Return (x, y) of the center of cell containing provided text 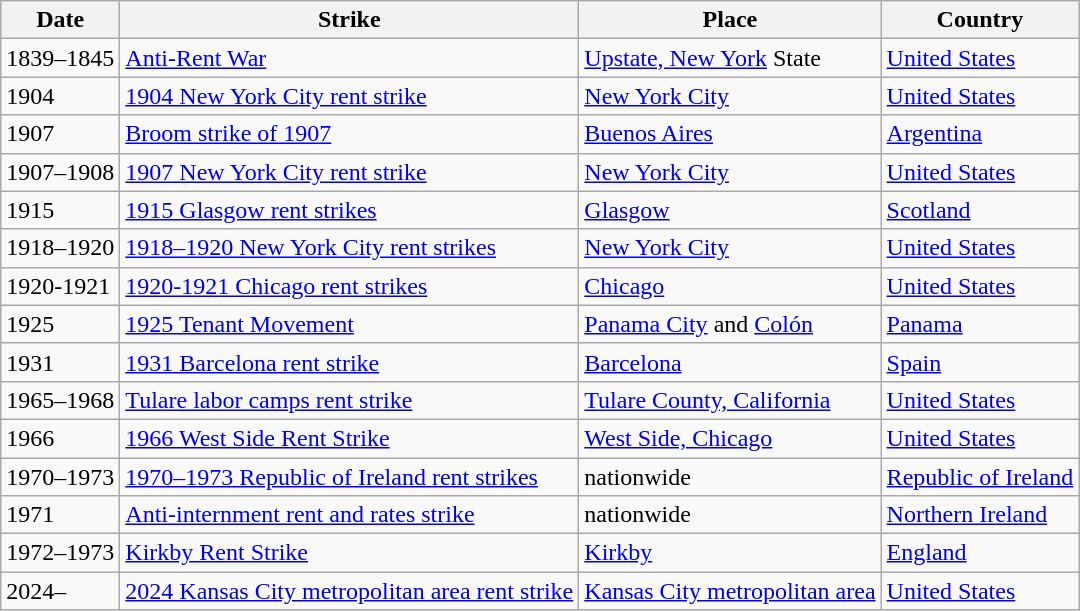
Glasgow (730, 210)
1907–1908 (60, 172)
England (980, 553)
Panama City and Colón (730, 324)
Broom strike of 1907 (350, 134)
Kirkby (730, 553)
1966 West Side Rent Strike (350, 438)
1920-1921 (60, 286)
Kirkby Rent Strike (350, 553)
Country (980, 20)
1839–1845 (60, 58)
2024 Kansas City metropolitan area rent strike (350, 591)
1966 (60, 438)
1918–1920 (60, 248)
Republic of Ireland (980, 477)
1931 Barcelona rent strike (350, 362)
Kansas City metropolitan area (730, 591)
1915 Glasgow rent strikes (350, 210)
Anti-Rent War (350, 58)
1925 (60, 324)
Tulare County, California (730, 400)
West Side, Chicago (730, 438)
Strike (350, 20)
1931 (60, 362)
1904 (60, 96)
1972–1973 (60, 553)
Northern Ireland (980, 515)
Spain (980, 362)
1907 (60, 134)
1918–1920 New York City rent strikes (350, 248)
Anti-internment rent and rates strike (350, 515)
Tulare labor camps rent strike (350, 400)
1904 New York City rent strike (350, 96)
Argentina (980, 134)
Panama (980, 324)
Barcelona (730, 362)
1925 Tenant Movement (350, 324)
1971 (60, 515)
Place (730, 20)
1920-1921 Chicago rent strikes (350, 286)
Chicago (730, 286)
1907 New York City rent strike (350, 172)
1915 (60, 210)
Date (60, 20)
1970–1973 Republic of Ireland rent strikes (350, 477)
Scotland (980, 210)
Upstate, New York State (730, 58)
1970–1973 (60, 477)
Buenos Aires (730, 134)
2024– (60, 591)
1965–1968 (60, 400)
